Output the [X, Y] coordinate of the center of the cell containing the given text.  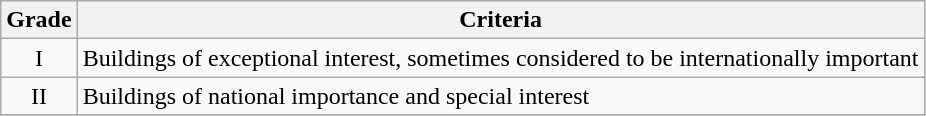
Criteria [500, 20]
II [39, 96]
Grade [39, 20]
Buildings of exceptional interest, sometimes considered to be internationally important [500, 58]
I [39, 58]
Buildings of national importance and special interest [500, 96]
